For the text-containing cell, return its midpoint in (X, Y) coordinate format. 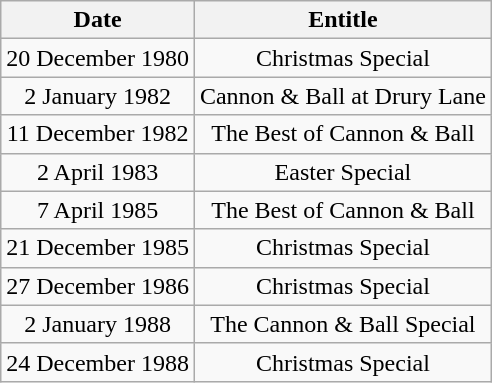
Date (98, 20)
20 December 1980 (98, 58)
21 December 1985 (98, 248)
The Cannon & Ball Special (342, 324)
11 December 1982 (98, 134)
27 December 1986 (98, 286)
24 December 1988 (98, 362)
7 April 1985 (98, 210)
2 January 1988 (98, 324)
2 January 1982 (98, 96)
Cannon & Ball at Drury Lane (342, 96)
Easter Special (342, 172)
Entitle (342, 20)
2 April 1983 (98, 172)
